Capture the cell that displays the provided text and extract its (X, Y) central coordinate. 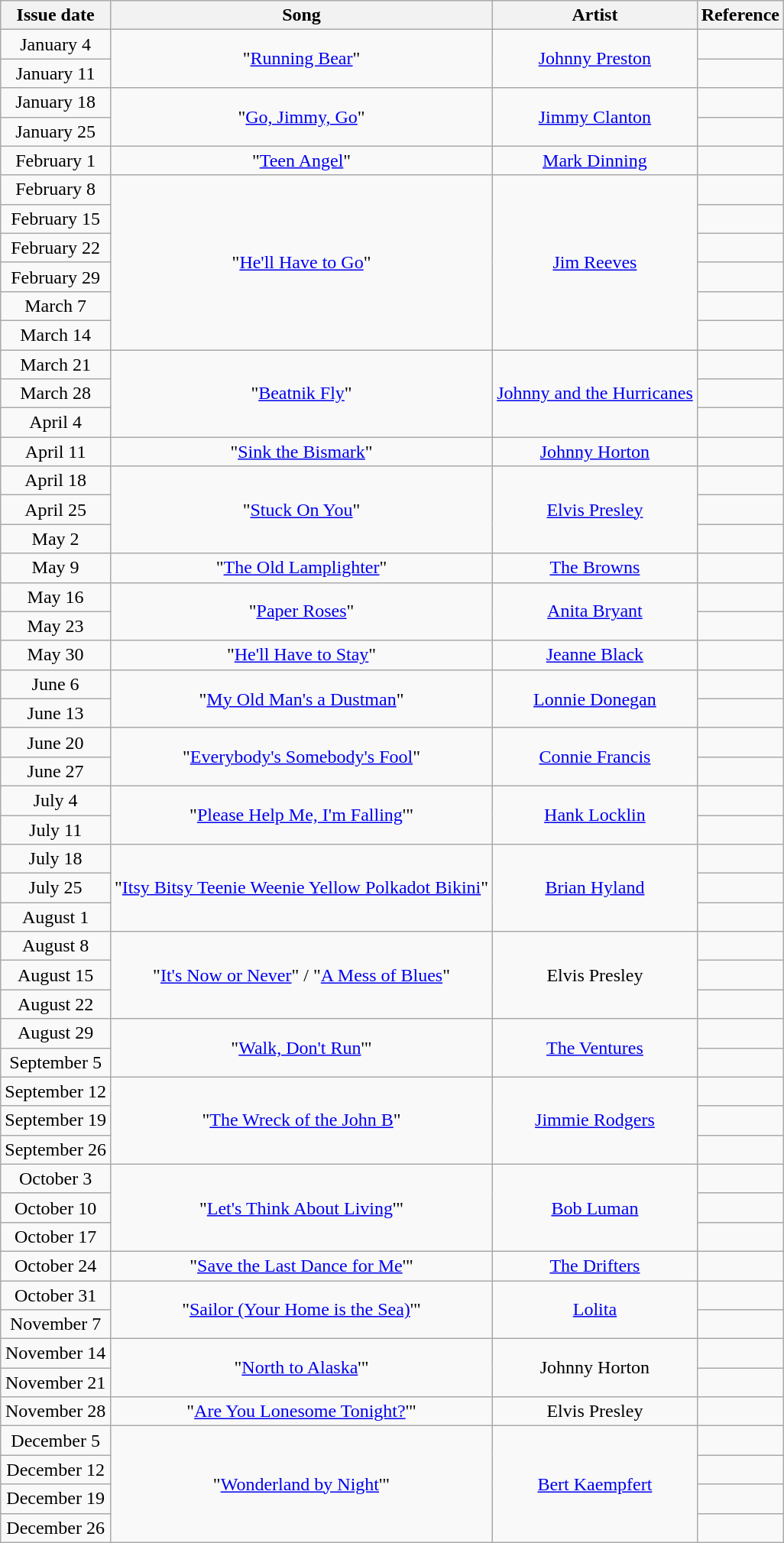
January 4 (56, 44)
"Save the Last Dance for Me'" (301, 1266)
December 26 (56, 1528)
Issue date (56, 15)
"North to Alaska'" (301, 1368)
Song (301, 15)
Johnny Preston (595, 59)
October 3 (56, 1178)
December 5 (56, 1441)
Jimmie Rodgers (595, 1120)
"He'll Have to Go" (301, 262)
August 1 (56, 917)
March 7 (56, 306)
July 18 (56, 859)
May 30 (56, 655)
January 25 (56, 131)
Jimmy Clanton (595, 117)
"Beatnik Fly" (301, 394)
November 28 (56, 1412)
"Sailor (Your Home is the Sea)'" (301, 1310)
"Sink the Bismark" (301, 452)
August 15 (56, 975)
February 22 (56, 248)
"Running Bear" (301, 59)
December 19 (56, 1499)
April 4 (56, 423)
April 25 (56, 510)
February 8 (56, 190)
November 7 (56, 1324)
June 13 (56, 713)
Jim Reeves (595, 262)
May 9 (56, 568)
August 22 (56, 1004)
August 8 (56, 946)
"Paper Roses" (301, 611)
July 25 (56, 888)
The Drifters (595, 1266)
September 19 (56, 1120)
"Are You Lonesome Tonight?'" (301, 1412)
Bert Kaempfert (595, 1484)
December 12 (56, 1470)
June 20 (56, 742)
October 31 (56, 1295)
Brian Hyland (595, 888)
Lonnie Donegan (595, 699)
October 24 (56, 1266)
"It's Now or Never" / "A Mess of Blues" (301, 975)
Artist (595, 15)
February 1 (56, 160)
Johnny and the Hurricanes (595, 394)
June 6 (56, 684)
The Browns (595, 568)
September 12 (56, 1091)
April 18 (56, 481)
June 27 (56, 771)
May 2 (56, 539)
July 4 (56, 800)
November 14 (56, 1353)
October 10 (56, 1207)
October 17 (56, 1237)
"Everybody's Somebody's Fool" (301, 757)
March 28 (56, 394)
"Wonderland by Night'" (301, 1484)
March 21 (56, 365)
September 5 (56, 1062)
Bob Luman (595, 1207)
"He'll Have to Stay" (301, 655)
September 26 (56, 1149)
April 11 (56, 452)
"Stuck On You" (301, 510)
February 29 (56, 277)
Lolita (595, 1310)
November 21 (56, 1383)
"Walk, Don't Run'" (301, 1048)
Connie Francis (595, 757)
August 29 (56, 1033)
"Teen Angel" (301, 160)
The Ventures (595, 1048)
May 23 (56, 626)
Anita Bryant (595, 611)
"Let's Think About Living'" (301, 1207)
May 16 (56, 597)
March 14 (56, 335)
January 18 (56, 102)
Hank Locklin (595, 815)
Reference (740, 15)
January 11 (56, 73)
"My Old Man's a Dustman" (301, 699)
"Go, Jimmy, Go" (301, 117)
"The Old Lamplighter" (301, 568)
Jeanne Black (595, 655)
Mark Dinning (595, 160)
"The Wreck of the John B" (301, 1120)
"Itsy Bitsy Teenie Weenie Yellow Polkadot Bikini" (301, 888)
July 11 (56, 829)
"Please Help Me, I'm Falling'" (301, 815)
February 15 (56, 219)
